Scan for the cell matching the given text and deliver its [x, y] coordinate at center. 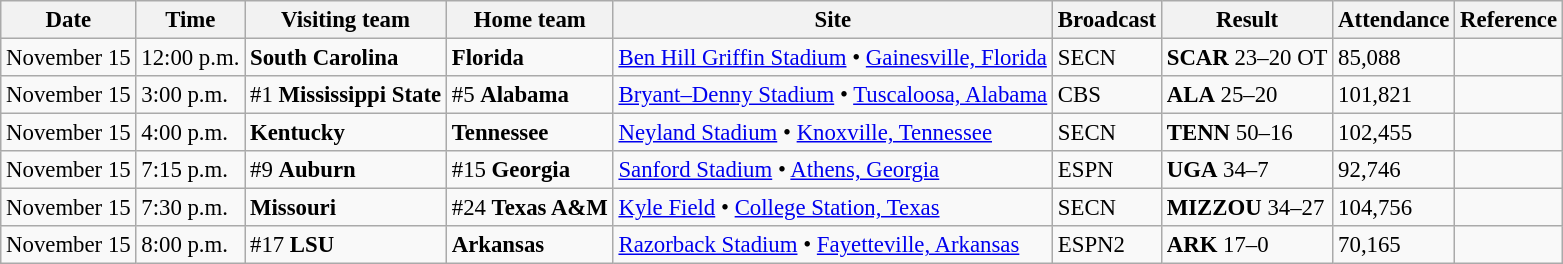
CBS [1108, 95]
Kentucky [346, 133]
12:00 p.m. [190, 58]
South Carolina [346, 58]
TENN 50–16 [1246, 133]
85,088 [1394, 58]
ARK 17–0 [1246, 245]
Sanford Stadium • Athens, Georgia [832, 170]
#5 Alabama [530, 95]
ESPN2 [1108, 245]
7:15 p.m. [190, 170]
Broadcast [1108, 20]
Arkansas [530, 245]
Reference [1509, 20]
Site [832, 20]
Razorback Stadium • Fayetteville, Arkansas [832, 245]
Visiting team [346, 20]
Time [190, 20]
70,165 [1394, 245]
Attendance [1394, 20]
Result [1246, 20]
Date [68, 20]
Missouri [346, 208]
Bryant–Denny Stadium • Tuscaloosa, Alabama [832, 95]
Tennessee [530, 133]
92,746 [1394, 170]
UGA 34–7 [1246, 170]
#1 Mississippi State [346, 95]
104,756 [1394, 208]
Home team [530, 20]
8:00 p.m. [190, 245]
#17 LSU [346, 245]
101,821 [1394, 95]
3:00 p.m. [190, 95]
Florida [530, 58]
MIZZOU 34–27 [1246, 208]
4:00 p.m. [190, 133]
SCAR 23–20 OT [1246, 58]
ALA 25–20 [1246, 95]
#9 Auburn [346, 170]
#24 Texas A&M [530, 208]
Kyle Field • College Station, Texas [832, 208]
102,455 [1394, 133]
#15 Georgia [530, 170]
7:30 p.m. [190, 208]
Ben Hill Griffin Stadium • Gainesville, Florida [832, 58]
Neyland Stadium • Knoxville, Tennessee [832, 133]
ESPN [1108, 170]
